Provide the (x, y) coordinate of the cell's center where the given text is located.  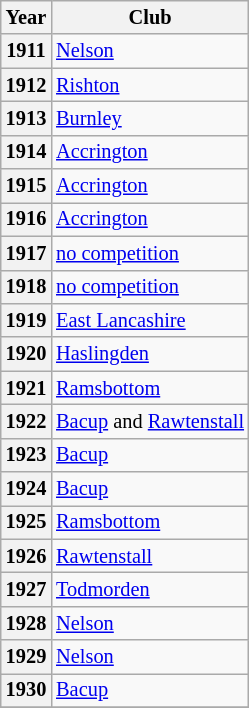
Rawtenstall (150, 556)
1927 (26, 589)
1918 (26, 287)
1930 (26, 690)
Todmorden (150, 589)
1912 (26, 85)
1911 (26, 51)
1926 (26, 556)
1919 (26, 320)
1914 (26, 152)
1923 (26, 455)
1928 (26, 623)
Burnley (150, 118)
1913 (26, 118)
1924 (26, 489)
1917 (26, 253)
Haslingden (150, 354)
Rishton (150, 85)
1915 (26, 186)
Bacup and Rawtenstall (150, 421)
Club (150, 17)
East Lancashire (150, 320)
Year (26, 17)
1922 (26, 421)
1925 (26, 522)
1920 (26, 354)
1929 (26, 657)
1921 (26, 388)
1916 (26, 219)
